Detect which cell encompasses the target text, then output its (X, Y) center coordinate. 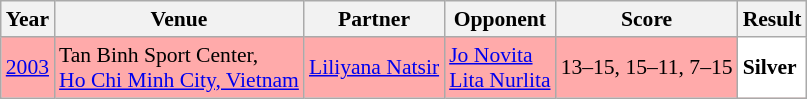
Jo Novita Lita Nurlita (500, 68)
Opponent (500, 19)
Result (772, 19)
Score (647, 19)
13–15, 15–11, 7–15 (647, 68)
2003 (28, 68)
Partner (374, 19)
Year (28, 19)
Liliyana Natsir (374, 68)
Silver (772, 68)
Tan Binh Sport Center,Ho Chi Minh City, Vietnam (179, 68)
Venue (179, 19)
